Identify which cell holds the provided text, then report its (x, y) central coordinate. 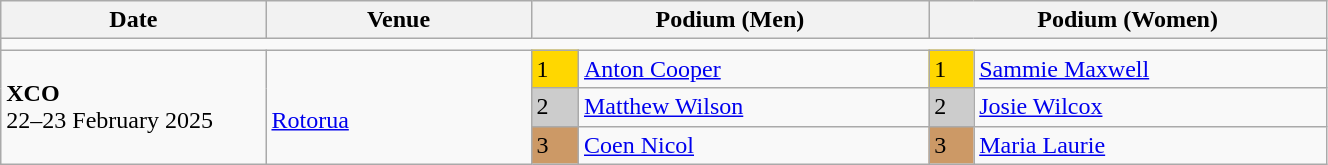
Podium (Women) (1128, 20)
Matthew Wilson (753, 107)
Podium (Men) (730, 20)
Coen Nicol (753, 145)
Venue (398, 20)
Sammie Maxwell (1150, 69)
Date (134, 20)
Josie Wilcox (1150, 107)
Rotorua (398, 107)
Maria Laurie (1150, 145)
XCO 22–23 February 2025 (134, 107)
Anton Cooper (753, 69)
